For the text-containing cell, return its midpoint in [x, y] coordinate format. 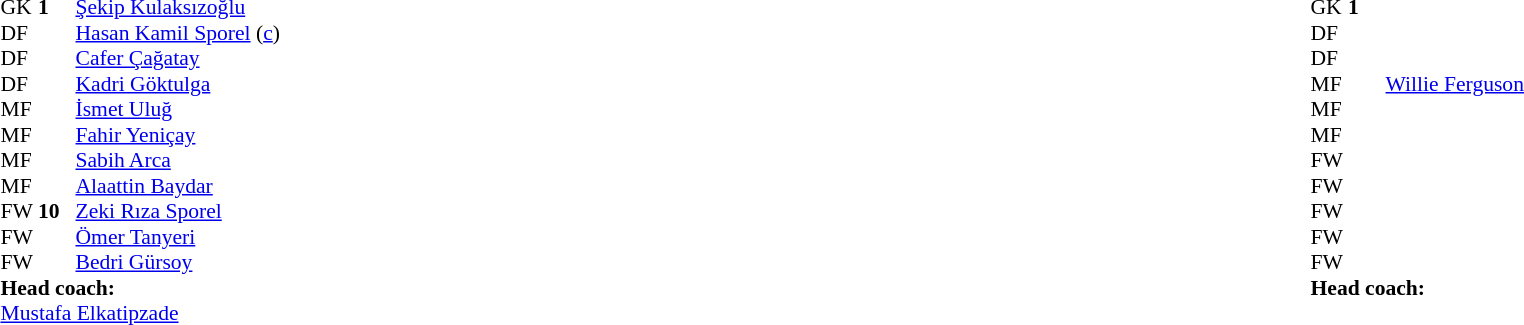
Ömer Tanyeri [178, 237]
Sabih Arca [178, 161]
Fahir Yeniçay [178, 135]
İsmet Uluğ [178, 109]
Alaattin Baydar [178, 186]
Hasan Kamil Sporel (c) [178, 33]
Kadri Göktulga [178, 84]
Bedri Gürsoy [178, 263]
10 [57, 211]
Cafer Çağatay [178, 59]
Zeki Rıza Sporel [178, 211]
Willie Ferguson [1455, 84]
